Search for the cell housing the specified text and yield its (x, y) center coordinate. 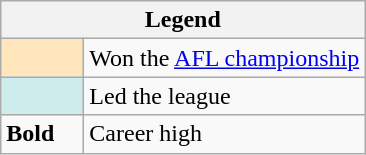
Legend (183, 20)
Led the league (224, 96)
Bold (42, 134)
Won the AFL championship (224, 58)
Career high (224, 134)
